Detect which cell encompasses the target text, then output its [X, Y] center coordinate. 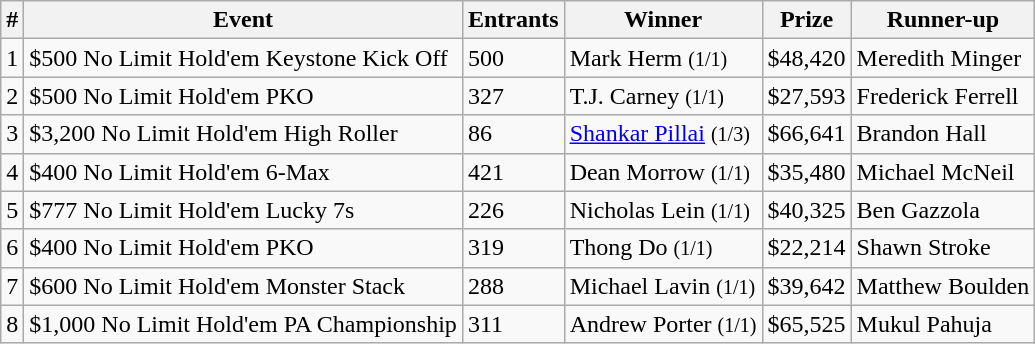
5 [12, 210]
Runner-up [943, 20]
Michael Lavin (1/1) [663, 286]
# [12, 20]
311 [513, 324]
Mark Herm (1/1) [663, 58]
421 [513, 172]
$35,480 [806, 172]
4 [12, 172]
T.J. Carney (1/1) [663, 96]
Prize [806, 20]
Shankar Pillai (1/3) [663, 134]
$777 No Limit Hold'em Lucky 7s [244, 210]
Entrants [513, 20]
319 [513, 248]
8 [12, 324]
3 [12, 134]
7 [12, 286]
226 [513, 210]
Event [244, 20]
Shawn Stroke [943, 248]
Winner [663, 20]
86 [513, 134]
$40,325 [806, 210]
$500 No Limit Hold'em PKO [244, 96]
327 [513, 96]
Andrew Porter (1/1) [663, 324]
$400 No Limit Hold'em PKO [244, 248]
Mukul Pahuja [943, 324]
Brandon Hall [943, 134]
$1,000 No Limit Hold'em PA Championship [244, 324]
Ben Gazzola [943, 210]
6 [12, 248]
Michael McNeil [943, 172]
288 [513, 286]
Thong Do (1/1) [663, 248]
$600 No Limit Hold'em Monster Stack [244, 286]
$65,525 [806, 324]
$27,593 [806, 96]
Meredith Minger [943, 58]
$3,200 No Limit Hold'em High Roller [244, 134]
$39,642 [806, 286]
$66,641 [806, 134]
Dean Morrow (1/1) [663, 172]
$500 No Limit Hold'em Keystone Kick Off [244, 58]
Nicholas Lein (1/1) [663, 210]
$48,420 [806, 58]
$400 No Limit Hold'em 6-Max [244, 172]
1 [12, 58]
2 [12, 96]
Matthew Boulden [943, 286]
$22,214 [806, 248]
Frederick Ferrell [943, 96]
500 [513, 58]
